Return [x, y] of the center of cell containing provided text 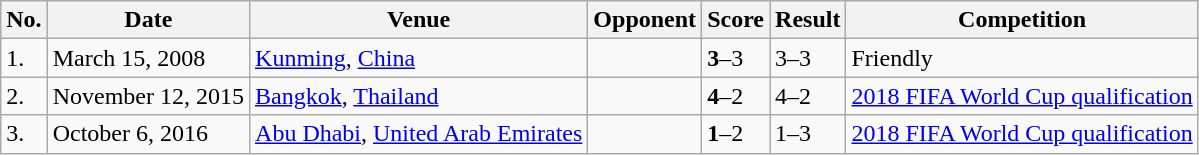
Result [808, 20]
Friendly [1022, 58]
Venue [419, 20]
Abu Dhabi, United Arab Emirates [419, 134]
Date [148, 20]
2. [24, 96]
March 15, 2008 [148, 58]
Opponent [645, 20]
Bangkok, Thailand [419, 96]
Score [736, 20]
October 6, 2016 [148, 134]
3. [24, 134]
1–3 [808, 134]
Kunming, China [419, 58]
November 12, 2015 [148, 96]
1–2 [736, 134]
1. [24, 58]
Competition [1022, 20]
No. [24, 20]
